From the cell containing the given text, extract its center point as [x, y] coordinate. 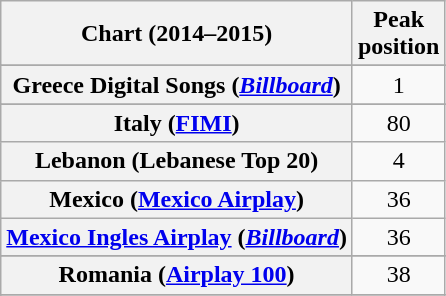
Lebanon (Lebanese Top 20) [177, 161]
Greece Digital Songs (Billboard) [177, 85]
80 [398, 123]
Chart (2014–2015) [177, 34]
Mexico (Mexico Airplay) [177, 199]
4 [398, 161]
Romania (Airplay 100) [177, 275]
Peakposition [398, 34]
1 [398, 85]
Mexico Ingles Airplay (Billboard) [177, 237]
Italy (FIMI) [177, 123]
38 [398, 275]
